Return the [x, y] coordinate for the center point of the cell that contains the specified text.  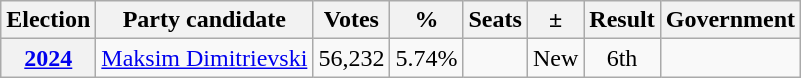
Election [48, 20]
6th [622, 58]
± [555, 20]
Maksim Dimitrievski [204, 58]
Votes [352, 20]
2024 [48, 58]
Seats [495, 20]
% [426, 20]
New [555, 58]
Government [730, 20]
56,232 [352, 58]
Result [622, 20]
5.74% [426, 58]
Party candidate [204, 20]
